Return [x, y] of the center of cell containing provided text 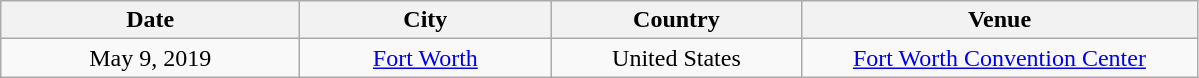
Country [676, 20]
Venue [1000, 20]
Fort Worth Convention Center [1000, 58]
Fort Worth [426, 58]
City [426, 20]
United States [676, 58]
May 9, 2019 [150, 58]
Date [150, 20]
